Detect which cell encompasses the target text, then output its [X, Y] center coordinate. 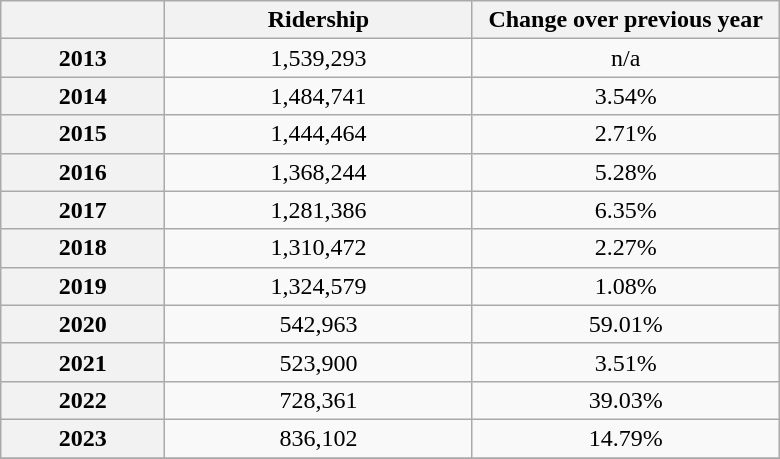
1,444,464 [318, 134]
2.27% [626, 248]
2019 [83, 286]
2.71% [626, 134]
5.28% [626, 172]
1,539,293 [318, 58]
2017 [83, 210]
2020 [83, 324]
2014 [83, 96]
2022 [83, 400]
1,281,386 [318, 210]
3.54% [626, 96]
836,102 [318, 438]
2023 [83, 438]
6.35% [626, 210]
39.03% [626, 400]
59.01% [626, 324]
523,900 [318, 362]
3.51% [626, 362]
1,484,741 [318, 96]
2018 [83, 248]
2021 [83, 362]
1.08% [626, 286]
2016 [83, 172]
1,310,472 [318, 248]
1,368,244 [318, 172]
n/a [626, 58]
728,361 [318, 400]
Change over previous year [626, 20]
2015 [83, 134]
542,963 [318, 324]
1,324,579 [318, 286]
14.79% [626, 438]
2013 [83, 58]
Ridership [318, 20]
